Capture the cell that displays the provided text and extract its (X, Y) central coordinate. 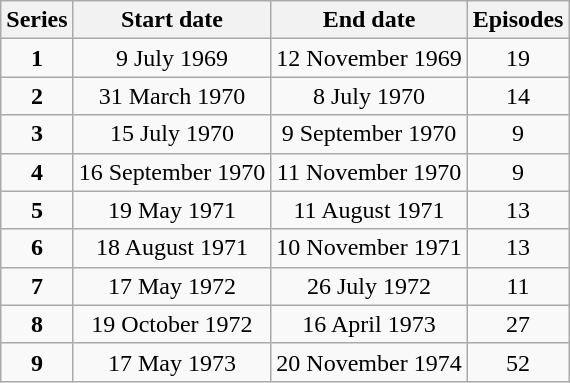
52 (518, 362)
5 (37, 210)
4 (37, 172)
End date (369, 20)
17 May 1972 (172, 286)
15 July 1970 (172, 134)
27 (518, 324)
19 May 1971 (172, 210)
7 (37, 286)
16 September 1970 (172, 172)
12 November 1969 (369, 58)
19 October 1972 (172, 324)
6 (37, 248)
16 April 1973 (369, 324)
11 November 1970 (369, 172)
26 July 1972 (369, 286)
11 August 1971 (369, 210)
2 (37, 96)
1 (37, 58)
14 (518, 96)
10 November 1971 (369, 248)
Series (37, 20)
8 (37, 324)
31 March 1970 (172, 96)
20 November 1974 (369, 362)
9 July 1969 (172, 58)
8 July 1970 (369, 96)
11 (518, 286)
Episodes (518, 20)
Start date (172, 20)
3 (37, 134)
17 May 1973 (172, 362)
9 September 1970 (369, 134)
18 August 1971 (172, 248)
19 (518, 58)
